Pinpoint the cell where the given text exists, returning its (X, Y) midpoint coordinate. 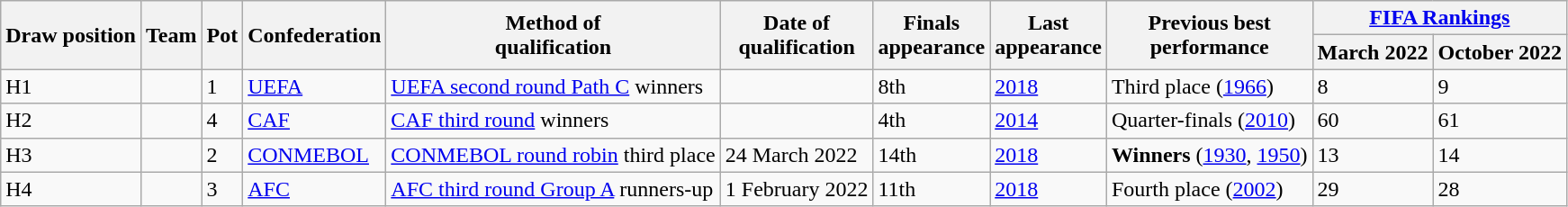
UEFA second round Path C winners (553, 86)
Confederation (315, 35)
11th (932, 189)
Pot (222, 35)
61 (1500, 121)
1 (222, 86)
Winners (1930, 1950) (1210, 155)
October 2022 (1500, 52)
CAF (315, 121)
H2 (71, 121)
Fourth place (2002) (1210, 189)
CONMEBOL (315, 155)
H3 (71, 155)
2014 (1049, 121)
24 March 2022 (797, 155)
8th (932, 86)
Draw position (71, 35)
60 (1373, 121)
FIFA Rankings (1440, 18)
1 February 2022 (797, 189)
Team (171, 35)
H1 (71, 86)
CONMEBOL round robin third place (553, 155)
2 (222, 155)
3 (222, 189)
Date ofqualification (797, 35)
28 (1500, 189)
Third place (1966) (1210, 86)
Previous bestperformance (1210, 35)
4th (932, 121)
4 (222, 121)
Method ofqualification (553, 35)
H4 (71, 189)
AFC (315, 189)
13 (1373, 155)
UEFA (315, 86)
14th (932, 155)
Finalsappearance (932, 35)
AFC third round Group A runners-up (553, 189)
9 (1500, 86)
8 (1373, 86)
14 (1500, 155)
29 (1373, 189)
CAF third round winners (553, 121)
Quarter-finals (2010) (1210, 121)
Lastappearance (1049, 35)
March 2022 (1373, 52)
